Identify which cell holds the provided text, then report its [x, y] central coordinate. 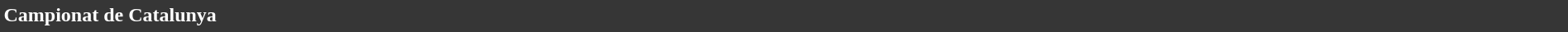
Campionat de Catalunya [784, 15]
